Return (x, y) of the center of cell containing provided text 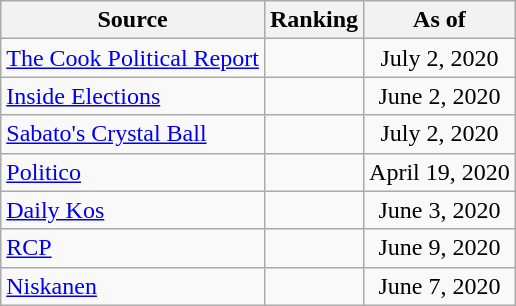
Daily Kos (133, 210)
June 9, 2020 (440, 248)
As of (440, 20)
Ranking (314, 20)
June 7, 2020 (440, 286)
June 3, 2020 (440, 210)
The Cook Political Report (133, 58)
June 2, 2020 (440, 96)
Niskanen (133, 286)
Inside Elections (133, 96)
April 19, 2020 (440, 172)
Sabato's Crystal Ball (133, 134)
RCP (133, 248)
Politico (133, 172)
Source (133, 20)
